From the cell containing the given text, extract its center point as (x, y) coordinate. 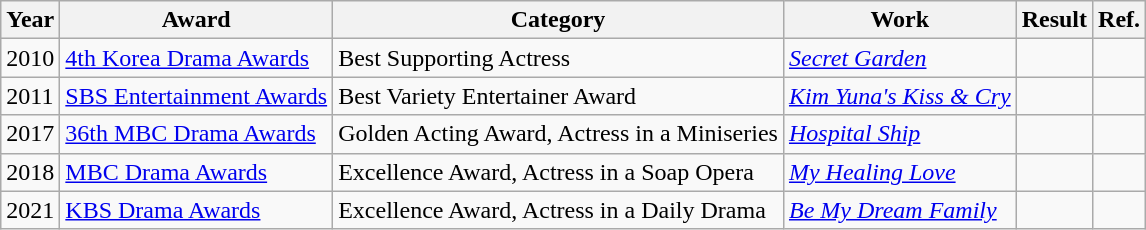
Secret Garden (900, 58)
Excellence Award, Actress in a Soap Opera (558, 172)
SBS Entertainment Awards (196, 96)
My Healing Love (900, 172)
Excellence Award, Actress in a Daily Drama (558, 210)
2010 (30, 58)
Award (196, 20)
36th MBC Drama Awards (196, 134)
Kim Yuna's Kiss & Cry (900, 96)
2017 (30, 134)
Category (558, 20)
Result (1054, 20)
2018 (30, 172)
Golden Acting Award, Actress in a Miniseries (558, 134)
Hospital Ship (900, 134)
Best Supporting Actress (558, 58)
KBS Drama Awards (196, 210)
4th Korea Drama Awards (196, 58)
Be My Dream Family (900, 210)
Year (30, 20)
Best Variety Entertainer Award (558, 96)
Ref. (1120, 20)
Work (900, 20)
2011 (30, 96)
2021 (30, 210)
MBC Drama Awards (196, 172)
